For the text-containing cell, return its midpoint in [X, Y] coordinate format. 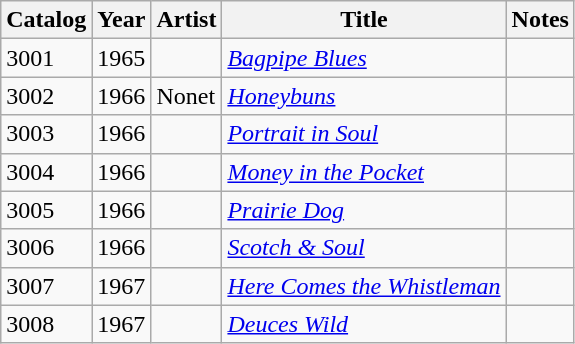
1965 [122, 58]
Notes [540, 20]
Prairie Dog [364, 210]
Scotch & Soul [364, 248]
Nonet [186, 96]
Deuces Wild [364, 324]
Bagpipe Blues [364, 58]
Money in the Pocket [364, 172]
3001 [46, 58]
3007 [46, 286]
Year [122, 20]
3005 [46, 210]
Artist [186, 20]
Title [364, 20]
3002 [46, 96]
3006 [46, 248]
Here Comes the Whistleman [364, 286]
Portrait in Soul [364, 134]
3004 [46, 172]
3003 [46, 134]
Honeybuns [364, 96]
3008 [46, 324]
Catalog [46, 20]
